Determine the [x, y] coordinate at the center of the cell enclosing the given text.  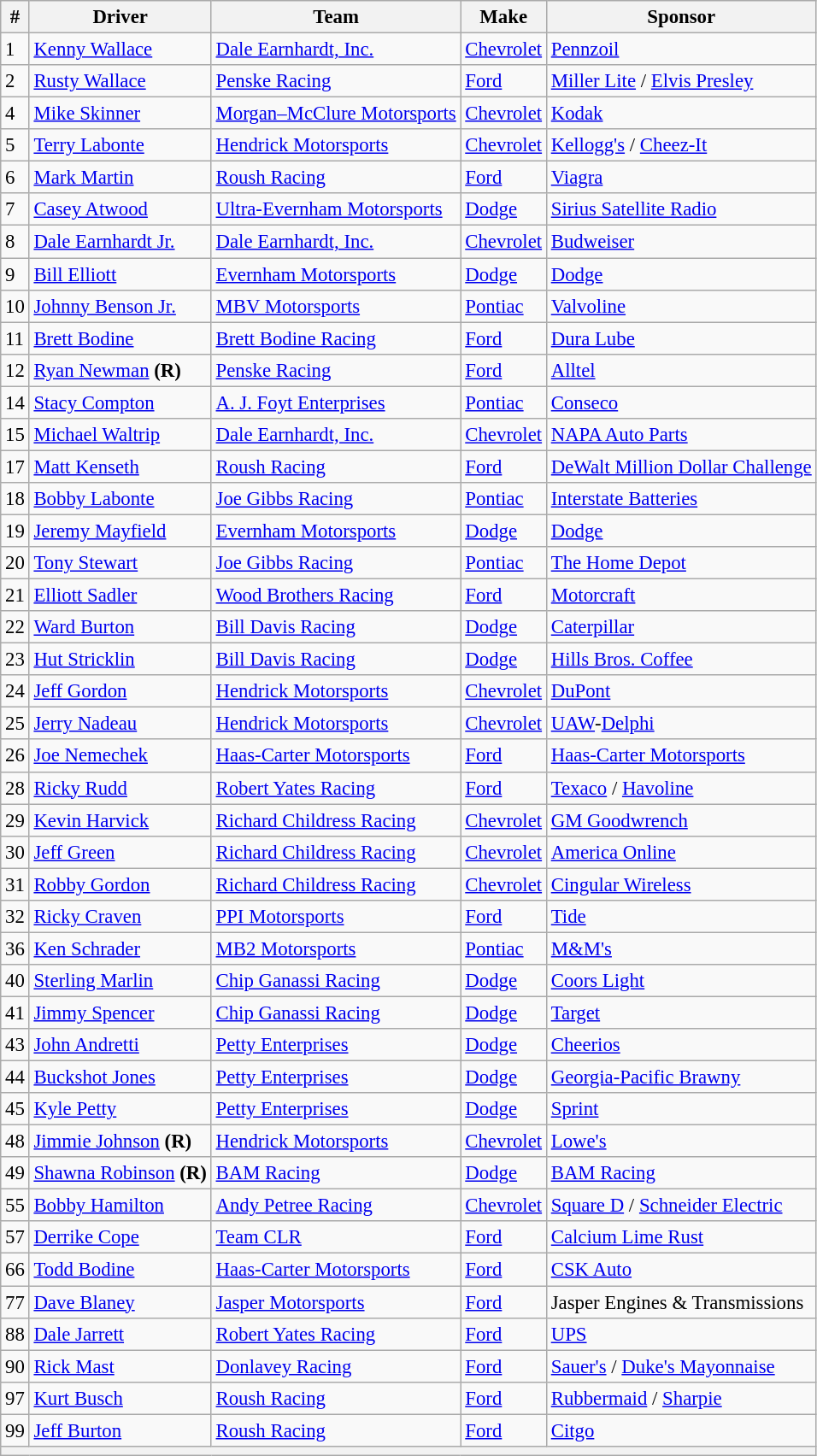
20 [15, 563]
Shawna Robinson (R) [120, 1173]
Rubbermaid / Sharpie [681, 1398]
M&M's [681, 948]
43 [15, 1045]
57 [15, 1238]
28 [15, 788]
90 [15, 1366]
44 [15, 1077]
99 [15, 1430]
18 [15, 499]
Johnny Benson Jr. [120, 306]
Ken Schrader [120, 948]
Jimmy Spencer [120, 1013]
Robby Gordon [120, 884]
Sponsor [681, 17]
CSK Auto [681, 1270]
Jerry Nadeau [120, 724]
Team CLR [336, 1238]
Donlavey Racing [336, 1366]
Team [336, 17]
14 [15, 402]
Kevin Harvick [120, 820]
22 [15, 627]
Jeff Burton [120, 1430]
55 [15, 1206]
15 [15, 435]
77 [15, 1302]
Dave Blaney [120, 1302]
26 [15, 756]
Driver [120, 17]
John Andretti [120, 1045]
# [15, 17]
Bobby Labonte [120, 499]
21 [15, 596]
12 [15, 370]
Dura Lube [681, 338]
Target [681, 1013]
Viagra [681, 178]
A. J. Foyt Enterprises [336, 402]
Matt Kenseth [120, 467]
Sauer's / Duke's Mayonnaise [681, 1366]
Michael Waltrip [120, 435]
Andy Petree Racing [336, 1206]
45 [15, 1109]
Jeff Green [120, 852]
Dale Jarrett [120, 1334]
8 [15, 242]
Sterling Marlin [120, 981]
Texaco / Havoline [681, 788]
Joe Nemechek [120, 756]
1 [15, 50]
Alltel [681, 370]
19 [15, 531]
Morgan–McClure Motorsports [336, 114]
DeWalt Million Dollar Challenge [681, 467]
41 [15, 1013]
5 [15, 145]
48 [15, 1142]
6 [15, 178]
Caterpillar [681, 627]
Bill Elliott [120, 274]
Hills Bros. Coffee [681, 660]
30 [15, 852]
7 [15, 209]
GM Goodwrench [681, 820]
Budweiser [681, 242]
10 [15, 306]
Elliott Sadler [120, 596]
MB2 Motorsports [336, 948]
29 [15, 820]
88 [15, 1334]
Georgia-Pacific Brawny [681, 1077]
Calcium Lime Rust [681, 1238]
Interstate Batteries [681, 499]
32 [15, 917]
Terry Labonte [120, 145]
9 [15, 274]
Dale Earnhardt Jr. [120, 242]
Square D / Schneider Electric [681, 1206]
11 [15, 338]
24 [15, 691]
DuPont [681, 691]
40 [15, 981]
Ward Burton [120, 627]
Kenny Wallace [120, 50]
Lowe's [681, 1142]
Kyle Petty [120, 1109]
America Online [681, 852]
Motorcraft [681, 596]
Tony Stewart [120, 563]
Hut Stricklin [120, 660]
Pennzoil [681, 50]
The Home Depot [681, 563]
Stacy Compton [120, 402]
NAPA Auto Parts [681, 435]
Mark Martin [120, 178]
36 [15, 948]
4 [15, 114]
Casey Atwood [120, 209]
Ultra-Evernham Motorsports [336, 209]
2 [15, 81]
Bobby Hamilton [120, 1206]
Jeff Gordon [120, 691]
Rusty Wallace [120, 81]
Ricky Rudd [120, 788]
Jasper Motorsports [336, 1302]
Sprint [681, 1109]
97 [15, 1398]
UPS [681, 1334]
49 [15, 1173]
17 [15, 467]
Miller Lite / Elvis Presley [681, 81]
Derrike Cope [120, 1238]
Kellogg's / Cheez-It [681, 145]
66 [15, 1270]
Brett Bodine Racing [336, 338]
Brett Bodine [120, 338]
Kodak [681, 114]
Make [503, 17]
Mike Skinner [120, 114]
Wood Brothers Racing [336, 596]
Jimmie Johnson (R) [120, 1142]
Jeremy Mayfield [120, 531]
Buckshot Jones [120, 1077]
31 [15, 884]
Cheerios [681, 1045]
Sirius Satellite Radio [681, 209]
25 [15, 724]
Kurt Busch [120, 1398]
23 [15, 660]
Ryan Newman (R) [120, 370]
Coors Light [681, 981]
Conseco [681, 402]
Tide [681, 917]
Jasper Engines & Transmissions [681, 1302]
UAW-Delphi [681, 724]
Cingular Wireless [681, 884]
Ricky Craven [120, 917]
MBV Motorsports [336, 306]
Valvoline [681, 306]
Todd Bodine [120, 1270]
Citgo [681, 1430]
Rick Mast [120, 1366]
PPI Motorsports [336, 917]
